Find where the given text appears and provide that cell's center as (X, Y) coordinate. 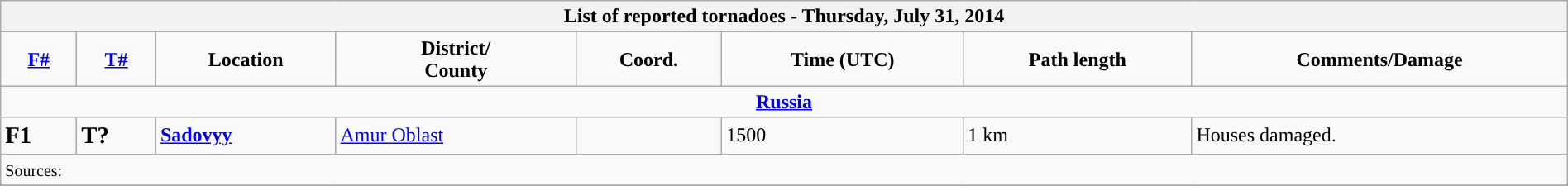
Time (UTC) (843, 60)
T# (117, 60)
1500 (843, 136)
Houses damaged. (1379, 136)
Sadovyy (246, 136)
T? (117, 136)
Sources: (784, 169)
District/County (456, 60)
Amur Oblast (456, 136)
F1 (39, 136)
Russia (784, 102)
List of reported tornadoes - Thursday, July 31, 2014 (784, 17)
Comments/Damage (1379, 60)
F# (39, 60)
Path length (1078, 60)
Location (246, 60)
Coord. (648, 60)
1 km (1078, 136)
